Scan for the cell matching the given text and deliver its [x, y] coordinate at center. 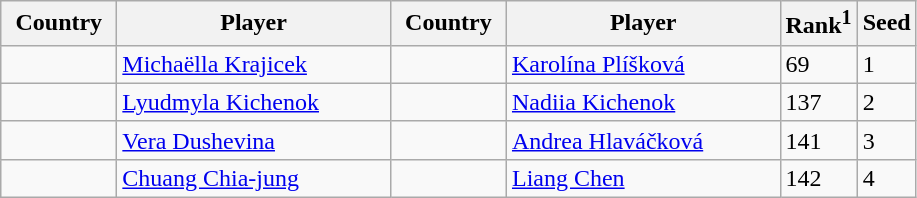
Karolína Plíšková [643, 64]
Andrea Hlaváčková [643, 140]
Vera Dushevina [254, 140]
1 [886, 64]
Chuang Chia-jung [254, 178]
3 [886, 140]
Liang Chen [643, 178]
141 [818, 140]
2 [886, 102]
Michaëlla Krajicek [254, 64]
Lyudmyla Kichenok [254, 102]
Nadiia Kichenok [643, 102]
Seed [886, 24]
137 [818, 102]
4 [886, 178]
Rank1 [818, 24]
142 [818, 178]
69 [818, 64]
